Detect which cell encompasses the target text, then output its (x, y) center coordinate. 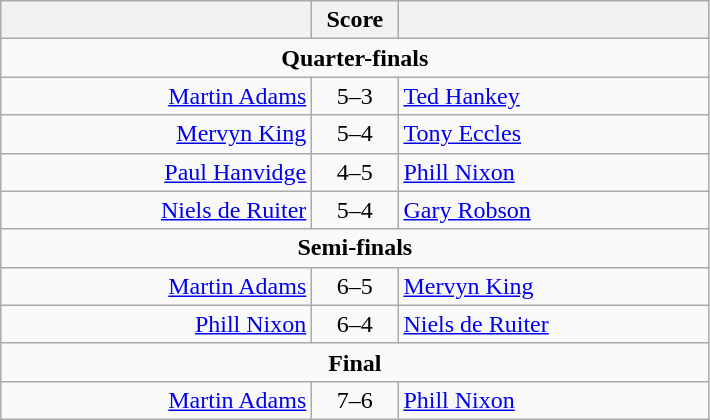
Ted Hankey (554, 96)
Semi-finals (355, 248)
Score (355, 20)
Paul Hanvidge (156, 172)
7–6 (355, 400)
Final (355, 362)
6–5 (355, 286)
Gary Robson (554, 210)
Quarter-finals (355, 58)
Tony Eccles (554, 134)
5–3 (355, 96)
4–5 (355, 172)
6–4 (355, 324)
